Pinpoint the cell where the given text exists, returning its [x, y] midpoint coordinate. 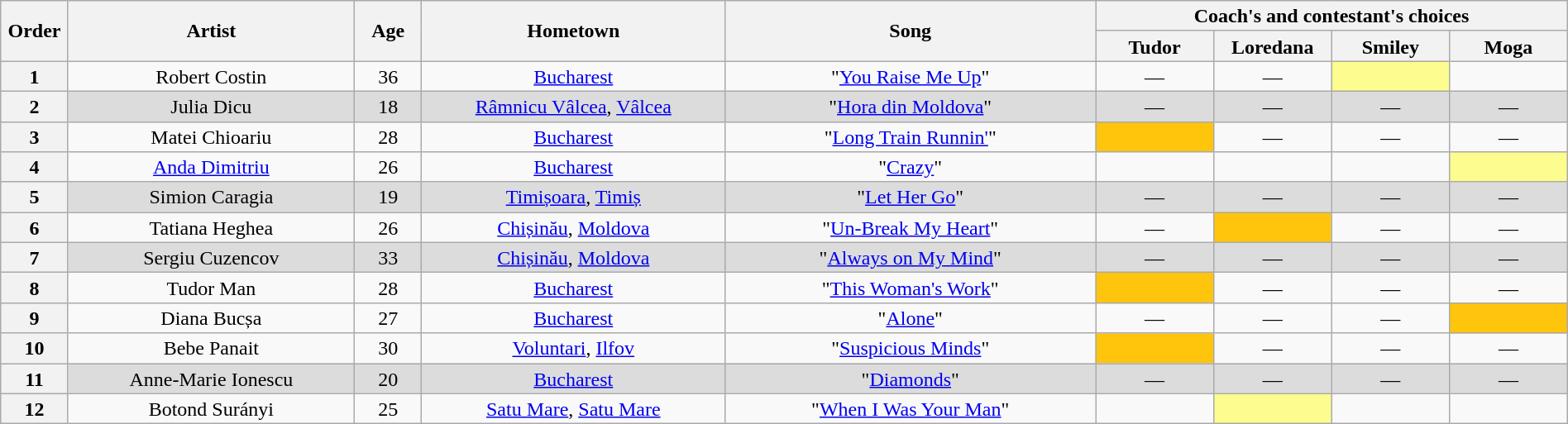
"Alone" [911, 317]
1 [35, 76]
33 [389, 258]
Sergiu Cuzencov [211, 258]
2 [35, 106]
3 [35, 137]
Satu Mare, Satu Mare [574, 408]
Julia Dicu [211, 106]
4 [35, 167]
"When I Was Your Man" [911, 408]
27 [389, 317]
Anda Dimitriu [211, 167]
"Suspicious Minds" [911, 349]
"Always on My Mind" [911, 258]
"Diamonds" [911, 379]
Hometown [574, 31]
Robert Costin [211, 76]
20 [389, 379]
Coach's and contestant's choices [1331, 17]
Tudor [1154, 46]
Age [389, 31]
Bebe Panait [211, 349]
6 [35, 228]
36 [389, 76]
8 [35, 288]
Artist [211, 31]
11 [35, 379]
"Long Train Runnin'" [911, 137]
Timișoara, Timiș [574, 197]
12 [35, 408]
Simion Caragia [211, 197]
5 [35, 197]
"You Raise Me Up" [911, 76]
Botond Surányi [211, 408]
"Un-Break My Heart" [911, 228]
"This Woman's Work" [911, 288]
Voluntari, Ilfov [574, 349]
25 [389, 408]
Tatiana Heghea [211, 228]
Order [35, 31]
"Crazy" [911, 167]
9 [35, 317]
18 [389, 106]
Râmnicu Vâlcea, Vâlcea [574, 106]
"Hora din Moldova" [911, 106]
7 [35, 258]
19 [389, 197]
Song [911, 31]
10 [35, 349]
"Let Her Go" [911, 197]
Moga [1508, 46]
Diana Bucșa [211, 317]
Smiley [1391, 46]
Anne-Marie Ionescu [211, 379]
Loredana [1272, 46]
30 [389, 349]
Matei Chioariu [211, 137]
Tudor Man [211, 288]
